Find where the given text appears and provide that cell's center as (x, y) coordinate. 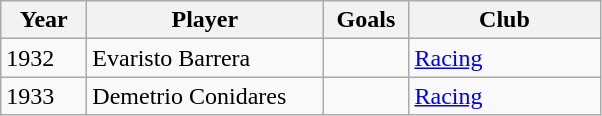
Year (44, 20)
Club (504, 20)
1932 (44, 58)
Goals (366, 20)
1933 (44, 96)
Evaristo Barrera (205, 58)
Player (205, 20)
Demetrio Conidares (205, 96)
